Locate the cell with the specified text and output its [X, Y] center coordinate. 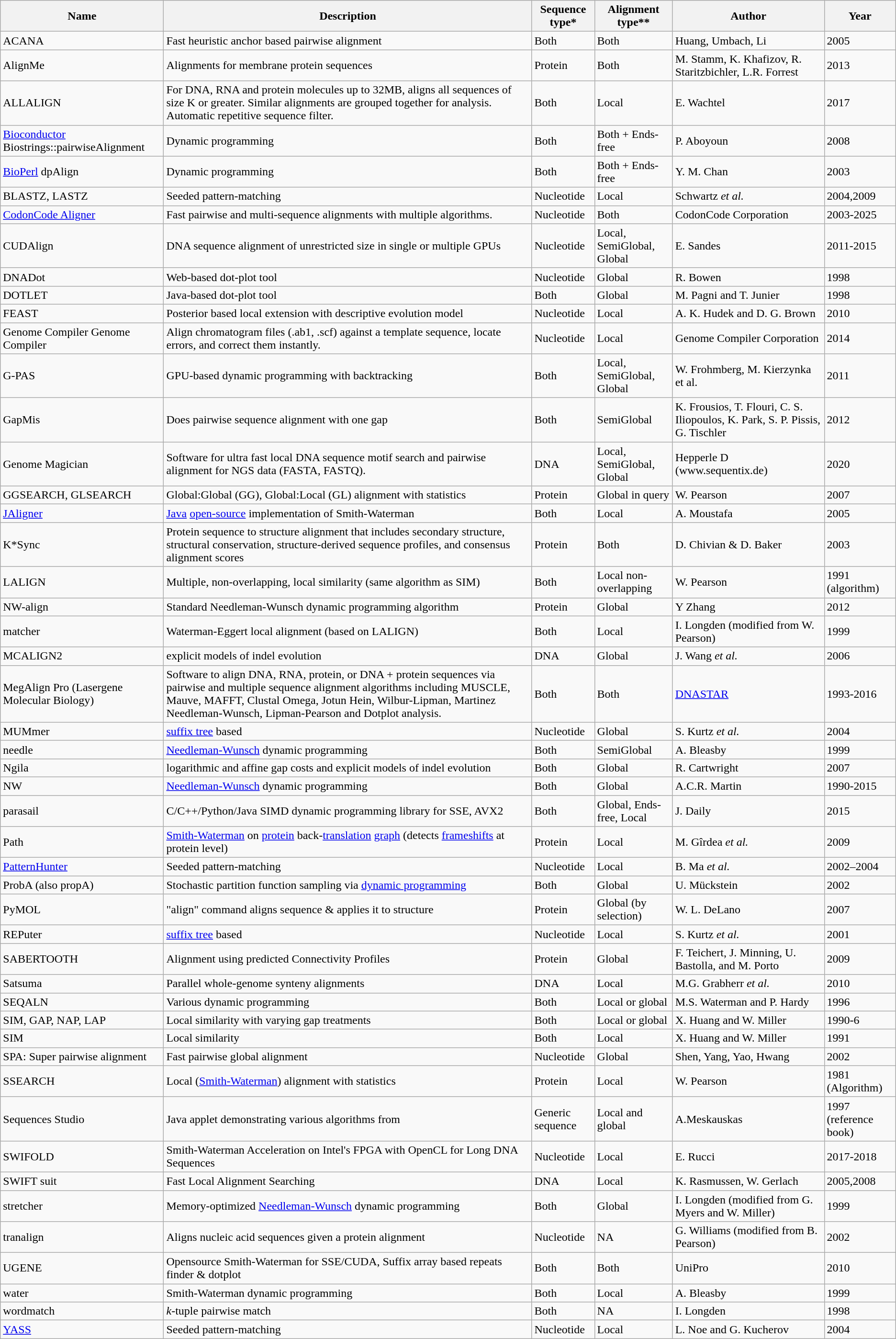
Huang, Umbach, Li [749, 41]
2015 [860, 810]
A. Moustafa [749, 513]
k-tuple pairwise match [347, 1311]
Fast pairwise global alignment [347, 1056]
Fast Local Alignment Searching [347, 1181]
L. Noe and G. Kucherov [749, 1329]
Stochastic partition function sampling via dynamic programming [347, 885]
PatternHunter [82, 867]
G. Williams (modified from B. Pearson) [749, 1237]
J. Wang et al. [749, 656]
DNADot [82, 277]
MUMmer [82, 731]
Description [347, 16]
CodonCode Corporation [749, 215]
Bioconductor Biostrings::pairwiseAlignment [82, 141]
ALLALIGN [82, 103]
Path [82, 842]
M. Gîrdea et al. [749, 842]
2014 [860, 338]
BioPerl dpAlign [82, 171]
Generic sequence [563, 1119]
Ngila [82, 768]
M. Stamm, K. Khafizov, R. Staritzbichler, L.R. Forrest [749, 65]
Standard Needleman-Wunsch dynamic programming algorithm [347, 607]
C/C++/Python/Java SIMD dynamic programming library for SSE, AVX2 [347, 810]
REPuter [82, 934]
2011 [860, 376]
Schwartz et al. [749, 196]
J. Daily [749, 810]
Local and global [634, 1119]
SIM, GAP, NAP, LAP [82, 1020]
Local similarity with varying gap treatments [347, 1020]
Global (by selection) [634, 910]
Local non-overlapping [634, 582]
I. Longden (modified from G. Myers and W. Miller) [749, 1206]
Hepperle D (www.sequentix.de) [749, 464]
Alignment using predicted Connectivity Profiles [347, 959]
UGENE [82, 1268]
B. Ma et al. [749, 867]
UniPro [749, 1268]
Java applet demonstrating various algorithms from [347, 1119]
Web-based dot-plot tool [347, 277]
Waterman-Eggert local alignment (based on LALIGN) [347, 631]
MegAlign Pro (Lasergene Molecular Biology) [82, 693]
Sequences Studio [82, 1119]
GGSEARCH, GLSEARCH [82, 495]
I. Longden (modified from W. Pearson) [749, 631]
Genome Magician [82, 464]
1991 [860, 1038]
Author [749, 16]
ACANA [82, 41]
2006 [860, 656]
NW-align [82, 607]
2020 [860, 464]
JAligner [82, 513]
Parallel whole-genome synteny alignments [347, 984]
Genome Compiler Genome Compiler [82, 338]
Smith-Waterman on protein back-translation graph (detects frameshifts at protein level) [347, 842]
E. Rucci [749, 1156]
LALIGN [82, 582]
water [82, 1293]
M.S. Waterman and P. Hardy [749, 1002]
ProbA (also propA) [82, 885]
PyMOL [82, 910]
Aligns nucleic acid sequences given a protein alignment [347, 1237]
Java-based dot-plot tool [347, 295]
explicit models of indel evolution [347, 656]
Software for ultra fast local DNA sequence motif search and pairwise alignment for NGS data (FASTA, FASTQ). [347, 464]
Y. M. Chan [749, 171]
E. Wachtel [749, 103]
P. Aboyoun [749, 141]
Align chromatogram files (.ab1, .scf) against a template sequence, locate errors, and correct them instantly. [347, 338]
Smith-Waterman dynamic programming [347, 1293]
DNA sequence alignment of unrestricted size in single or multiple GPUs [347, 246]
2004,2009 [860, 196]
needle [82, 749]
Posterior based local extension with descriptive evolution model [347, 313]
2017-2018 [860, 1156]
SEQALN [82, 1002]
Memory-optimized Needleman-Wunsch dynamic programming [347, 1206]
R. Cartwright [749, 768]
A.Meskauskas [749, 1119]
GapMis [82, 420]
M. Pagni and T. Junier [749, 295]
1993-2016 [860, 693]
Opensource Smith-Waterman for SSE/CUDA, Suffix array based repeats finder & dotplot [347, 1268]
Genome Compiler Corporation [749, 338]
YASS [82, 1329]
A. K. Hudek and D. G. Brown [749, 313]
Y Zhang [749, 607]
K. Rasmussen, W. Gerlach [749, 1181]
1991 (algorithm) [860, 582]
G-PAS [82, 376]
K. Frousios, T. Flouri, C. S. Iliopoulos, K. Park, S. P. Pissis, G. Tischler [749, 420]
W. Frohmberg, M. Kierzynka et al. [749, 376]
Global:Global (GG), Global:Local (GL) alignment with statistics [347, 495]
Sequence type* [563, 16]
CodonCode Aligner [82, 215]
Various dynamic programming [347, 1002]
K*Sync [82, 545]
Global in query [634, 495]
2013 [860, 65]
I. Longden [749, 1311]
Fast pairwise and multi-sequence alignments with multiple algorithms. [347, 215]
2001 [860, 934]
Year [860, 16]
SIM [82, 1038]
logarithmic and affine gap costs and explicit models of indel evolution [347, 768]
matcher [82, 631]
2017 [860, 103]
Java open-source implementation of Smith-Waterman [347, 513]
A.C.R. Martin [749, 786]
Satsuma [82, 984]
SPA: Super pairwise alignment [82, 1056]
NW [82, 786]
AlignMe [82, 65]
BLASTZ, LASTZ [82, 196]
GPU-based dynamic programming with backtracking [347, 376]
MCALIGN2 [82, 656]
Local (Smith-Waterman) alignment with statistics [347, 1081]
Name [82, 16]
W. L. DeLano [749, 910]
1990-2015 [860, 786]
Does pairwise sequence alignment with one gap [347, 420]
1997 (reference book) [860, 1119]
M.G. Grabherr et al. [749, 984]
2011-2015 [860, 246]
SSEARCH [82, 1081]
SWIFOLD [82, 1156]
parasail [82, 810]
1996 [860, 1002]
FEAST [82, 313]
U. Mückstein [749, 885]
2003-2025 [860, 215]
"align" command aligns sequence & applies it to structure [347, 910]
1990-6 [860, 1020]
SABERTOOTH [82, 959]
F. Teichert, J. Minning, U. Bastolla, and M. Porto [749, 959]
DOTLET [82, 295]
R. Bowen [749, 277]
2002–2004 [860, 867]
tranalign [82, 1237]
Local similarity [347, 1038]
SWIFT suit [82, 1181]
1981 (Algorithm) [860, 1081]
Alignments for membrane protein sequences [347, 65]
stretcher [82, 1206]
Shen, Yang, Yao, Hwang [749, 1056]
Alignment type** [634, 16]
wordmatch [82, 1311]
Smith-Waterman Acceleration on Intel's FPGA with OpenCL for Long DNA Sequences [347, 1156]
2008 [860, 141]
D. Chivian & D. Baker [749, 545]
2005,2008 [860, 1181]
Fast heuristic anchor based pairwise alignment [347, 41]
E. Sandes [749, 246]
DNASTAR [749, 693]
Global, Ends-free, Local [634, 810]
Multiple, non-overlapping, local similarity (same algorithm as SIM) [347, 582]
CUDAlign [82, 246]
